Extract the (x, y) coordinate from the center of the cell holding the provided text.  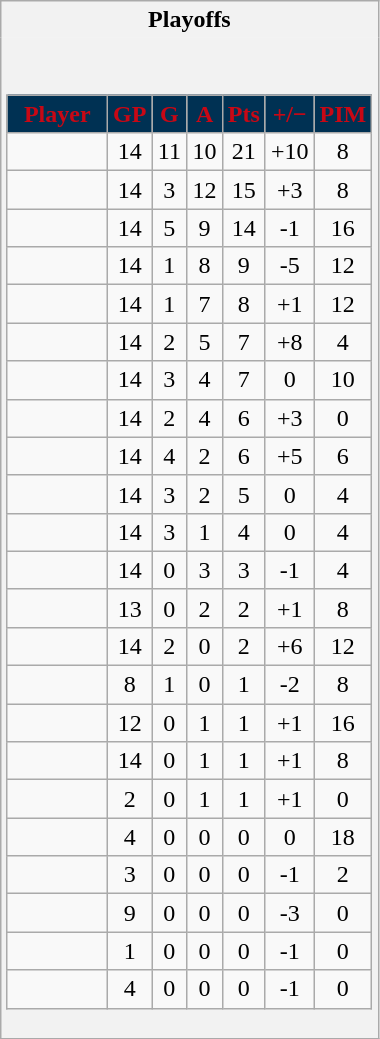
GP (129, 114)
Playoffs (190, 20)
11 (170, 152)
13 (129, 608)
G (170, 114)
+10 (290, 152)
18 (343, 837)
Player (57, 114)
Pts (244, 114)
+6 (290, 646)
+/− (290, 114)
15 (244, 190)
A (205, 114)
-2 (290, 685)
+8 (290, 342)
-3 (290, 913)
+5 (290, 456)
21 (244, 152)
-5 (290, 266)
PIM (343, 114)
